Find where the given text appears and provide that cell's center as (x, y) coordinate. 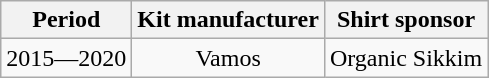
Organic Sikkim (406, 58)
Vamos (228, 58)
Period (66, 20)
Shirt sponsor (406, 20)
Kit manufacturer (228, 20)
2015—2020 (66, 58)
